For the text-containing cell, return its midpoint in (x, y) coordinate format. 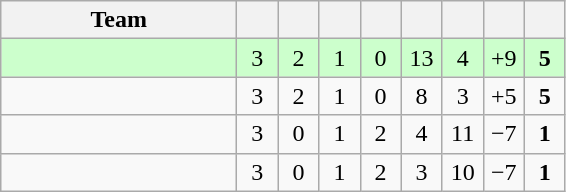
Team (119, 20)
+5 (504, 96)
13 (422, 58)
+9 (504, 58)
8 (422, 96)
10 (462, 172)
11 (462, 134)
